Identify which cell holds the provided text, then report its (x, y) central coordinate. 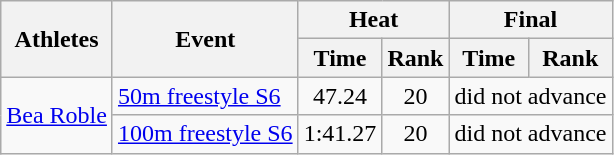
1:41.27 (340, 134)
47.24 (340, 96)
50m freestyle S6 (205, 96)
100m freestyle S6 (205, 134)
Athletes (57, 39)
Bea Roble (57, 115)
Heat (374, 20)
Final (530, 20)
Event (205, 39)
